Capture the cell that displays the provided text and extract its (X, Y) central coordinate. 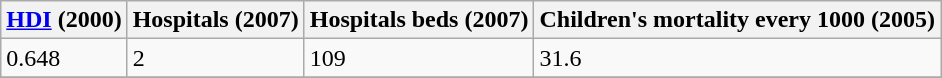
Hospitals beds (2007) (419, 20)
109 (419, 58)
0.648 (64, 58)
HDI (2000) (64, 20)
Children's mortality every 1000 (2005) (738, 20)
31.6 (738, 58)
2 (216, 58)
Hospitals (2007) (216, 20)
